Return [X, Y] of the center of cell containing provided text 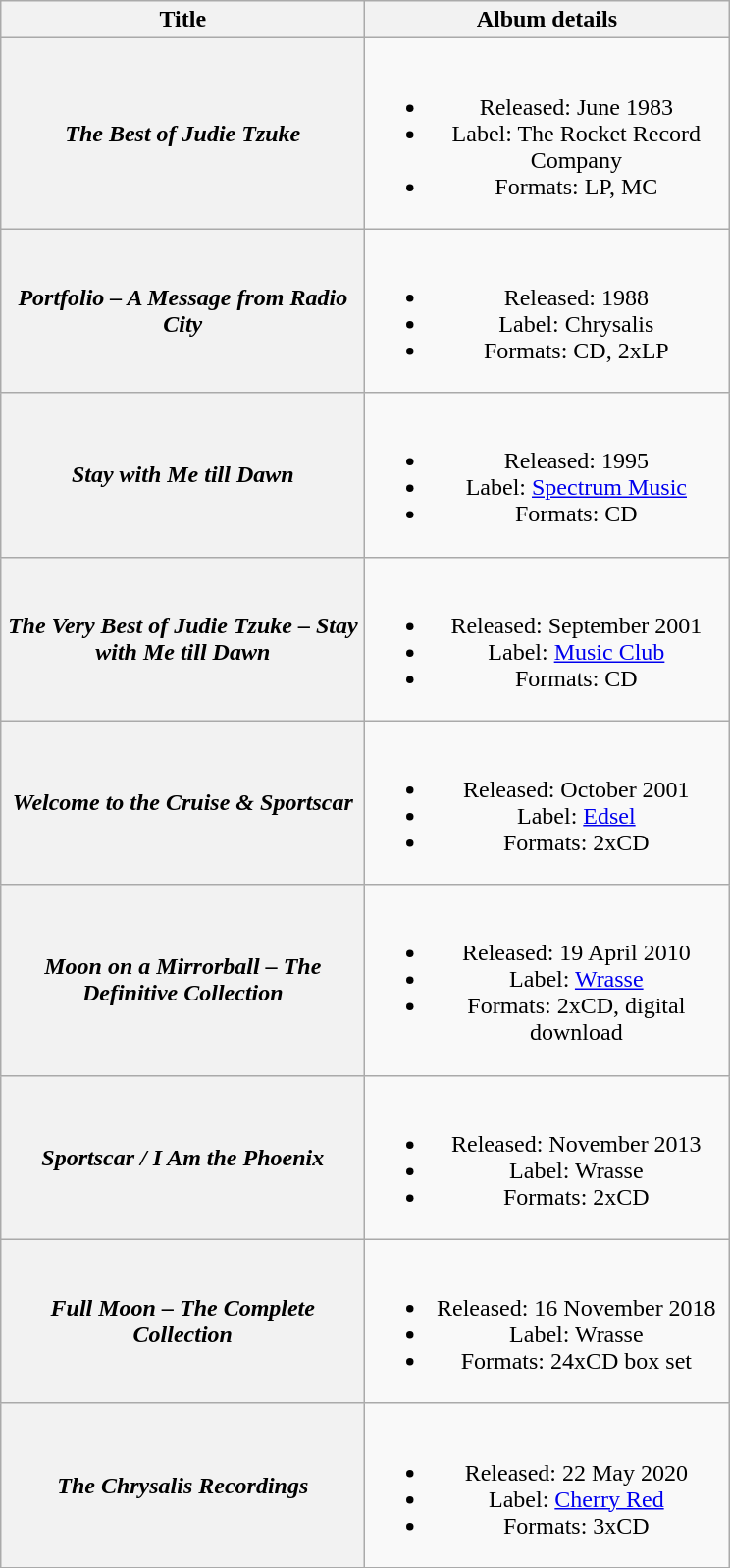
The Best of Judie Tzuke [182, 134]
Portfolio – A Message from Radio City [182, 310]
Welcome to the Cruise & Sportscar [182, 803]
Full Moon – The Complete Collection [182, 1322]
Album details [547, 20]
Released: September 2001Label: Music ClubFormats: CD [547, 638]
Released: October 2001Label: EdselFormats: 2xCD [547, 803]
Title [182, 20]
Released: 1988Label: ChrysalisFormats: CD, 2xLP [547, 310]
Moon on a Mirrorball – The Definitive Collection [182, 980]
Released: 1995Label: Spectrum MusicFormats: CD [547, 475]
Sportscar / I Am the Phoenix [182, 1157]
Released: 16 November 2018Label: WrasseFormats: 24xCD box set [547, 1322]
Released: November 2013Label: WrasseFormats: 2xCD [547, 1157]
The Very Best of Judie Tzuke – Stay with Me till Dawn [182, 638]
Released: June 1983Label: The Rocket Record CompanyFormats: LP, MC [547, 134]
The Chrysalis Recordings [182, 1485]
Released: 22 May 2020Label: Cherry RedFormats: 3xCD [547, 1485]
Released: 19 April 2010Label: WrasseFormats: 2xCD, digital download [547, 980]
Stay with Me till Dawn [182, 475]
